Search for the cell housing the specified text and yield its [X, Y] center coordinate. 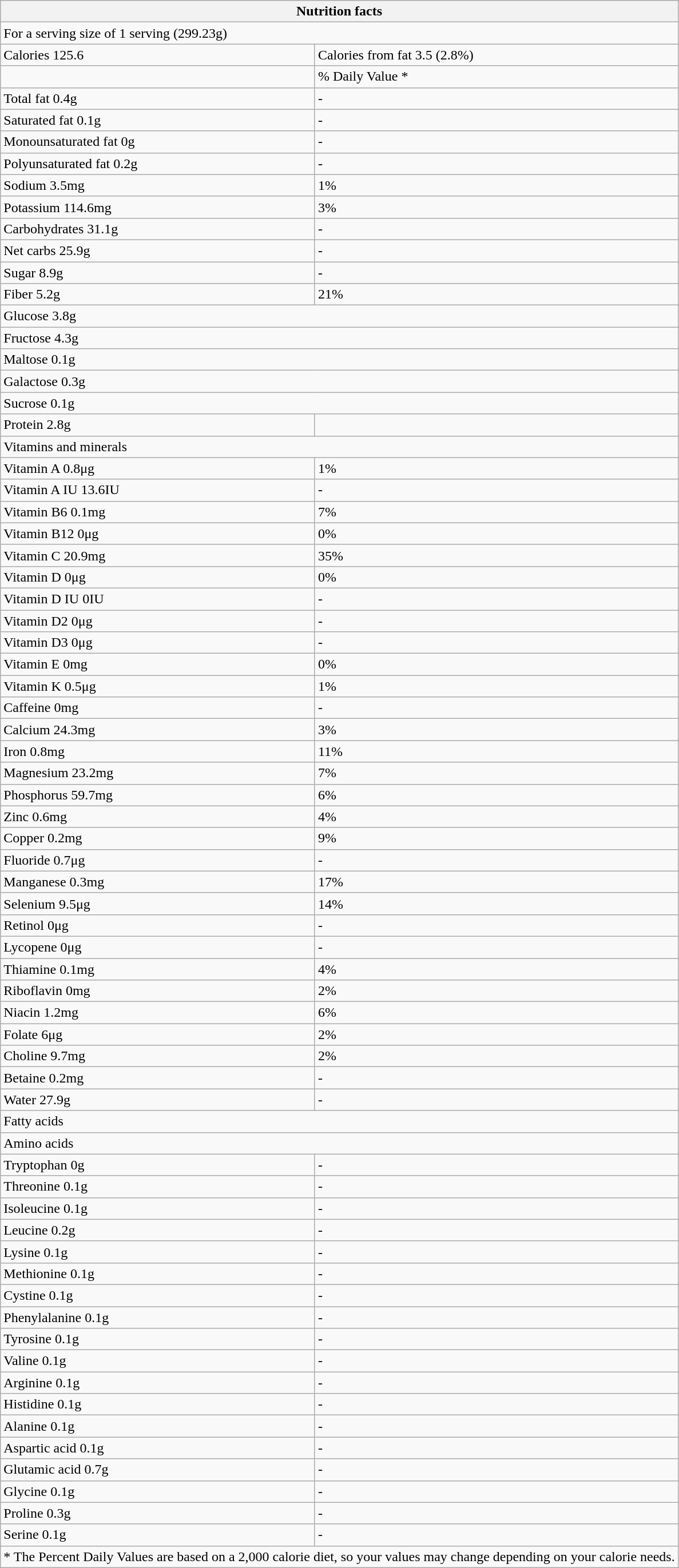
Retinol 0μg [158, 925]
Caffeine 0mg [158, 708]
Fiber 5.2g [158, 295]
Phenylalanine 0.1g [158, 1317]
Leucine 0.2g [158, 1230]
Betaine 0.2mg [158, 1078]
Water 27.9g [158, 1100]
Glutamic acid 0.7g [158, 1470]
Sucrose 0.1g [339, 403]
Vitamin E 0mg [158, 664]
14% [497, 904]
Calcium 24.3mg [158, 730]
Maltose 0.1g [339, 360]
Vitamin C 20.9mg [158, 555]
Lycopene 0μg [158, 947]
Vitamin K 0.5μg [158, 686]
Magnesium 23.2mg [158, 773]
Calories 125.6 [158, 55]
Vitamin D 0μg [158, 577]
Vitamin A IU 13.6IU [158, 490]
Glycine 0.1g [158, 1491]
Vitamin B6 0.1mg [158, 512]
17% [497, 882]
9% [497, 838]
Copper 0.2mg [158, 838]
% Daily Value * [497, 77]
Nutrition facts [339, 11]
Serine 0.1g [158, 1535]
Manganese 0.3mg [158, 882]
Riboflavin 0mg [158, 991]
21% [497, 295]
Carbohydrates 31.1g [158, 229]
For a serving size of 1 serving (299.23g) [339, 33]
Sugar 8.9g [158, 273]
Fluoride 0.7μg [158, 860]
Arginine 0.1g [158, 1383]
Vitamin D IU 0IU [158, 599]
Vitamin D2 0μg [158, 620]
Threonine 0.1g [158, 1187]
Protein 2.8g [158, 425]
Net carbs 25.9g [158, 250]
Proline 0.3g [158, 1513]
Potassium 114.6mg [158, 207]
Selenium 9.5μg [158, 904]
Lysine 0.1g [158, 1252]
Thiamine 0.1mg [158, 969]
Calories from fat 3.5 (2.8%) [497, 55]
Monounsaturated fat 0g [158, 142]
Zinc 0.6mg [158, 817]
Alanine 0.1g [158, 1426]
Folate 6μg [158, 1034]
Fructose 4.3g [339, 338]
Aspartic acid 0.1g [158, 1448]
* The Percent Daily Values are based on a 2,000 calorie diet, so your values may change depending on your calorie needs. [339, 1557]
Galactose 0.3g [339, 381]
Total fat 0.4g [158, 98]
Histidine 0.1g [158, 1404]
Amino acids [339, 1143]
Tryptophan 0g [158, 1165]
Valine 0.1g [158, 1361]
Vitamins and minerals [339, 447]
Tyrosine 0.1g [158, 1339]
Vitamin A 0.8μg [158, 468]
Polyunsaturated fat 0.2g [158, 164]
11% [497, 751]
Glucose 3.8g [339, 316]
Vitamin B12 0μg [158, 534]
Sodium 3.5mg [158, 185]
Iron 0.8mg [158, 751]
35% [497, 555]
Saturated fat 0.1g [158, 120]
Phosphorus 59.7mg [158, 795]
Niacin 1.2mg [158, 1013]
Vitamin D3 0μg [158, 643]
Fatty acids [339, 1121]
Isoleucine 0.1g [158, 1208]
Choline 9.7mg [158, 1056]
Cystine 0.1g [158, 1295]
Methionine 0.1g [158, 1273]
